Pinpoint the cell where the given text exists, returning its (X, Y) midpoint coordinate. 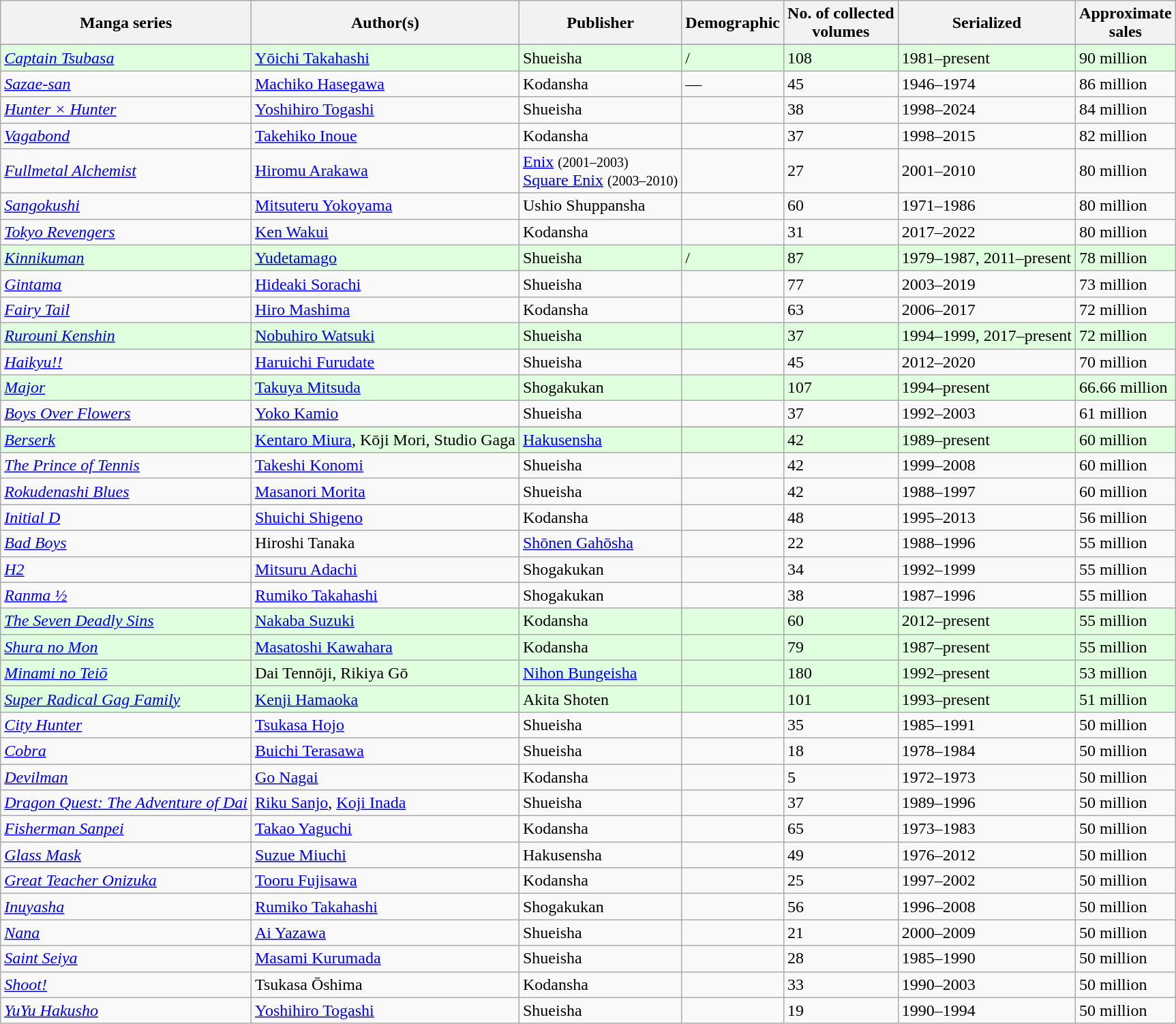
19 (841, 1010)
Hiromu Arakawa (385, 170)
Initial D (126, 517)
1989–1996 (986, 803)
49 (841, 855)
Tsukasa Ōshima (385, 984)
Go Nagai (385, 777)
Riku Sanjo, Koji Inada (385, 803)
1987–present (986, 647)
25 (841, 881)
Great Teacher Onizuka (126, 881)
Kenji Hamaoka (385, 699)
The Prince of Tennis (126, 466)
1972–1973 (986, 777)
Fairy Tail (126, 310)
The Seven Deadly Sins (126, 621)
Nakaba Suzuki (385, 621)
Ushio Shuppansha (600, 206)
Haruichi Furudate (385, 362)
56 (841, 907)
5 (841, 777)
28 (841, 959)
1989–present (986, 440)
65 (841, 829)
1998–2024 (986, 110)
1976–2012 (986, 855)
Berserk (126, 440)
Takao Yaguchi (385, 829)
1985–1990 (986, 959)
2001–2010 (986, 170)
Manga series (126, 23)
33 (841, 984)
Publisher (600, 23)
YuYu Hakusho (126, 1010)
Enix (2001–2003)Square Enix (2003–2010) (600, 170)
1990–1994 (986, 1010)
Rurouni Kenshin (126, 335)
Fisherman Sanpei (126, 829)
1946–1974 (986, 84)
1995–2013 (986, 517)
Ken Wakui (385, 232)
2000–2009 (986, 933)
82 million (1126, 136)
22 (841, 543)
Nihon Bungeisha (600, 673)
Takeshi Konomi (385, 466)
Hideaki Sorachi (385, 284)
Hiro Mashima (385, 310)
Minami no Teiō (126, 673)
Yoko Kamio (385, 414)
Demographic (733, 23)
1994–1999, 2017–present (986, 335)
107 (841, 388)
27 (841, 170)
1994–present (986, 388)
Kentaro Miura, Kōji Mori, Studio Gaga (385, 440)
Takuya Mitsuda (385, 388)
108 (841, 58)
Nobuhiro Watsuki (385, 335)
87 (841, 258)
Cobra (126, 751)
Mitsuteru Yokoyama (385, 206)
73 million (1126, 284)
Akita Shoten (600, 699)
53 million (1126, 673)
Saint Seiya (126, 959)
1998–2015 (986, 136)
Hunter × Hunter (126, 110)
1992–present (986, 673)
1990–2003 (986, 984)
31 (841, 232)
Takehiko Inoue (385, 136)
Author(s) (385, 23)
21 (841, 933)
78 million (1126, 258)
Suzue Miuchi (385, 855)
Gintama (126, 284)
Captain Tsubasa (126, 58)
Tokyo Revengers (126, 232)
Machiko Hasegawa (385, 84)
48 (841, 517)
— (733, 84)
Hiroshi Tanaka (385, 543)
1992–1999 (986, 569)
101 (841, 699)
1996–2008 (986, 907)
Fullmetal Alchemist (126, 170)
35 (841, 725)
1999–2008 (986, 466)
1997–2002 (986, 881)
Major (126, 388)
Mitsuru Adachi (385, 569)
Devilman (126, 777)
2012–present (986, 621)
Shoot! (126, 984)
18 (841, 751)
Super Radical Gag Family (126, 699)
Buichi Terasawa (385, 751)
51 million (1126, 699)
2003–2019 (986, 284)
56 million (1126, 517)
Kinnikuman (126, 258)
Sangokushi (126, 206)
1985–1991 (986, 725)
Inuyasha (126, 907)
1978–1984 (986, 751)
1988–1997 (986, 492)
1988–1996 (986, 543)
Shuichi Shigeno (385, 517)
66.66 million (1126, 388)
Vagabond (126, 136)
H2 (126, 569)
Yudetamago (385, 258)
2006–2017 (986, 310)
Serialized (986, 23)
Ai Yazawa (385, 933)
Nana (126, 933)
Bad Boys (126, 543)
Shōnen Gahōsha (600, 543)
1993–present (986, 699)
Yōichi Takahashi (385, 58)
1992–2003 (986, 414)
90 million (1126, 58)
1981–present (986, 58)
1971–1986 (986, 206)
1979–1987, 2011–present (986, 258)
1987–1996 (986, 595)
Dragon Quest: The Adventure of Dai (126, 803)
No. of collectedvolumes (841, 23)
Ranma ½ (126, 595)
86 million (1126, 84)
84 million (1126, 110)
63 (841, 310)
Masanori Morita (385, 492)
180 (841, 673)
1973–1983 (986, 829)
34 (841, 569)
Tooru Fujisawa (385, 881)
Glass Mask (126, 855)
Rokudenashi Blues (126, 492)
79 (841, 647)
Tsukasa Hojo (385, 725)
Masami Kurumada (385, 959)
2012–2020 (986, 362)
77 (841, 284)
2017–2022 (986, 232)
Masatoshi Kawahara (385, 647)
Shura no Mon (126, 647)
Boys Over Flowers (126, 414)
70 million (1126, 362)
City Hunter (126, 725)
Sazae-san (126, 84)
Haikyu!! (126, 362)
61 million (1126, 414)
Approximatesales (1126, 23)
Dai Tennōji, Rikiya Gō (385, 673)
